Capture the cell that displays the provided text and extract its (x, y) central coordinate. 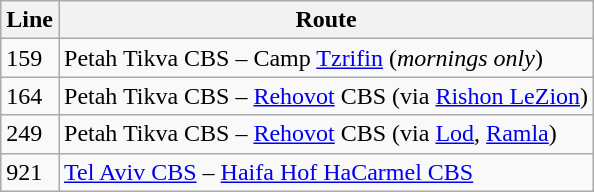
Petah Tikva CBS – Rehovot CBS (via Lod, Ramla) (326, 134)
159 (30, 58)
921 (30, 172)
249 (30, 134)
Tel Aviv CBS – Haifa Hof HaCarmel CBS (326, 172)
Route (326, 20)
Petah Tikva CBS – Rehovot CBS (via Rishon LeZion) (326, 96)
Line (30, 20)
Petah Tikva CBS – Camp Tzrifin (mornings only) (326, 58)
164 (30, 96)
